Scan for the cell matching the given text and deliver its (X, Y) coordinate at center. 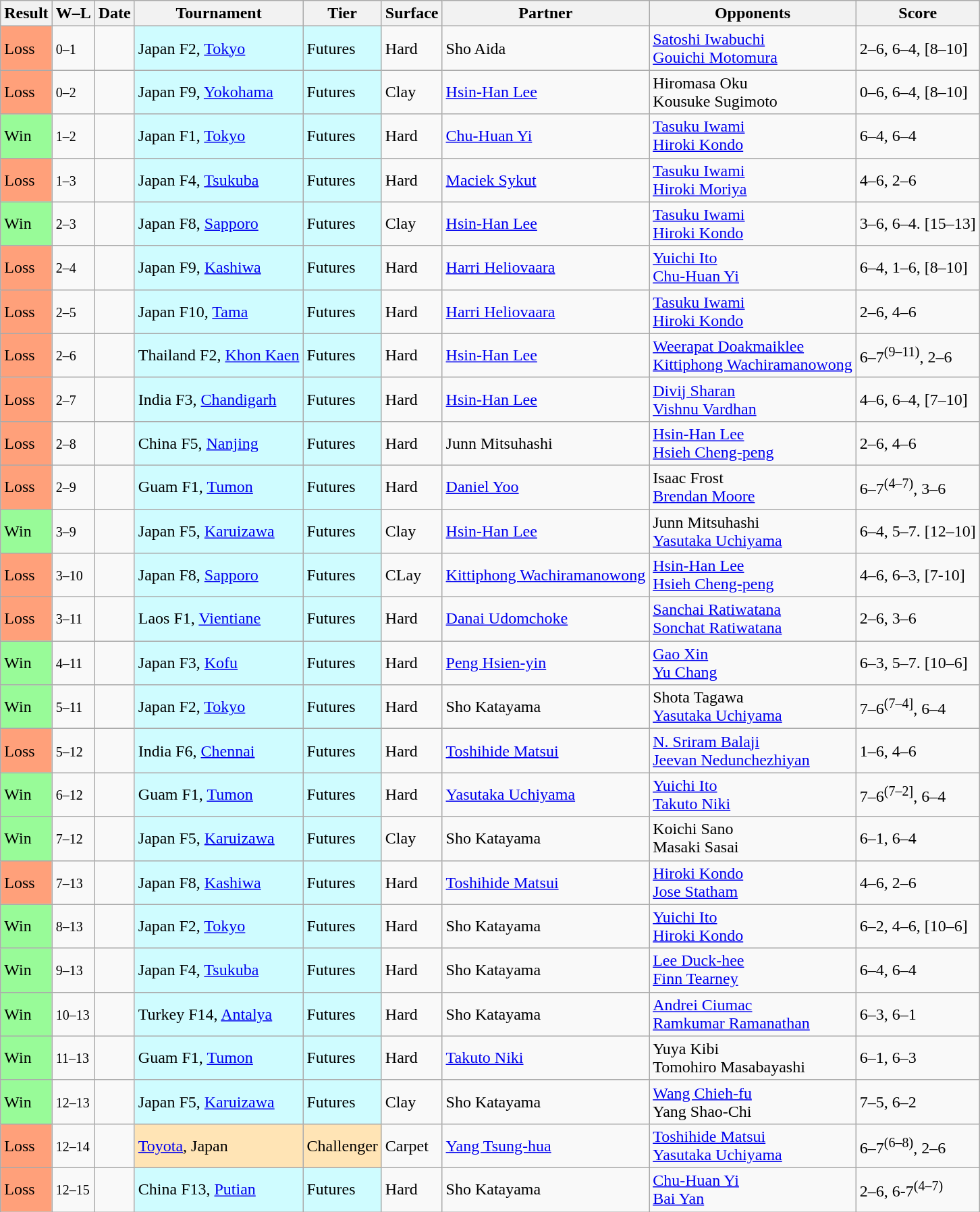
Peng Hsien-yin (545, 663)
Toyota, Japan (219, 1146)
2–9 (73, 487)
3–11 (73, 619)
Gao Xin Yu Chang (753, 663)
Daniel Yoo (545, 487)
Laos F1, Vientiane (219, 619)
Shota Tagawa Yasutaka Uchiyama (753, 707)
6–4, 5–7. [12–10] (918, 530)
10–13 (73, 1014)
6–1, 6–3 (918, 1058)
Turkey F14, Antalya (219, 1014)
2–4 (73, 267)
Yuichi Ito Chu-Huan Yi (753, 267)
China F5, Nanjing (219, 443)
Japan F9, Kashiwa (219, 267)
Tournament (219, 13)
Yuya Kibi Tomohiro Masabayashi (753, 1058)
0–2 (73, 92)
7–12 (73, 838)
7–13 (73, 883)
4–6, 6–3, [7-10] (918, 575)
1–2 (73, 136)
1–6, 4–6 (918, 750)
CLay (412, 575)
Thailand F2, Khon Kaen (219, 355)
9–13 (73, 970)
2–3 (73, 224)
Japan F10, Tama (219, 312)
11–13 (73, 1058)
8–13 (73, 926)
2–6 (73, 355)
Satoshi Iwabuchi Gouichi Motomura (753, 49)
7–6(7–4], 6–4 (918, 707)
6–3, 6–1 (918, 1014)
12–15 (73, 1189)
Challenger (342, 1146)
Yuichi Ito Hiroki Kondo (753, 926)
Junn Mitsuhashi (545, 443)
6–2, 4–6, [10–6] (918, 926)
4–6, 6–4, [7–10] (918, 400)
Tasuku Iwami Hiroki Moriya (753, 180)
India F3, Chandigarh (219, 400)
Divij Sharan Vishnu Vardhan (753, 400)
2–6, 6–4, [8–10] (918, 49)
6–3, 5–7. [10–6] (918, 663)
Chu-Huan Yi Bai Yan (753, 1189)
2–6, 3–6 (918, 619)
Opponents (753, 13)
Japan F3, Kofu (219, 663)
Junn Mitsuhashi Yasutaka Uchiyama (753, 530)
2–8 (73, 443)
Hiroki Kondo Jose Statham (753, 883)
3–6, 6–4. [15–13] (918, 224)
0–6, 6–4, [8–10] (918, 92)
Yuichi Ito Takuto Niki (753, 795)
6–4, 1–6, [8–10] (918, 267)
7–6(7–2], 6–4 (918, 795)
6–7(9–11), 2–6 (918, 355)
China F13, Putian (219, 1189)
Weerapat Doakmaiklee Kittiphong Wachiramanowong (753, 355)
7–5, 6–2 (918, 1101)
W–L (73, 13)
Score (918, 13)
3–10 (73, 575)
2–7 (73, 400)
Kittiphong Wachiramanowong (545, 575)
Date (115, 13)
5–12 (73, 750)
India F6, Chennai (219, 750)
4–11 (73, 663)
Wang Chieh-fu Yang Shao-Chi (753, 1101)
2–6, 6-7(4–7) (918, 1189)
6–7(4–7), 3–6 (918, 487)
5–11 (73, 707)
Chu-Huan Yi (545, 136)
Surface (412, 13)
6–7(6–8), 2–6 (918, 1146)
Hiromasa Oku Kousuke Sugimoto (753, 92)
Yang Tsung-hua (545, 1146)
Sho Aida (545, 49)
Carpet (412, 1146)
3–9 (73, 530)
Result (26, 13)
Lee Duck-hee Finn Tearney (753, 970)
Danai Udomchoke (545, 619)
Koichi Sano Masaki Sasai (753, 838)
0–1 (73, 49)
Takuto Niki (545, 1058)
Andrei Ciumac Ramkumar Ramanathan (753, 1014)
Toshihide Matsui Yasutaka Uchiyama (753, 1146)
Maciek Sykut (545, 180)
Tier (342, 13)
Japan F1, Tokyo (219, 136)
1–3 (73, 180)
Japan F9, Yokohama (219, 92)
Japan F8, Kashiwa (219, 883)
Isaac Frost Brendan Moore (753, 487)
Partner (545, 13)
12–13 (73, 1101)
6–1, 6–4 (918, 838)
Yasutaka Uchiyama (545, 795)
Sanchai Ratiwatana Sonchat Ratiwatana (753, 619)
12–14 (73, 1146)
N. Sriram Balaji Jeevan Nedunchezhiyan (753, 750)
2–5 (73, 312)
6–12 (73, 795)
